From the cell containing the given text, extract its center point as (x, y) coordinate. 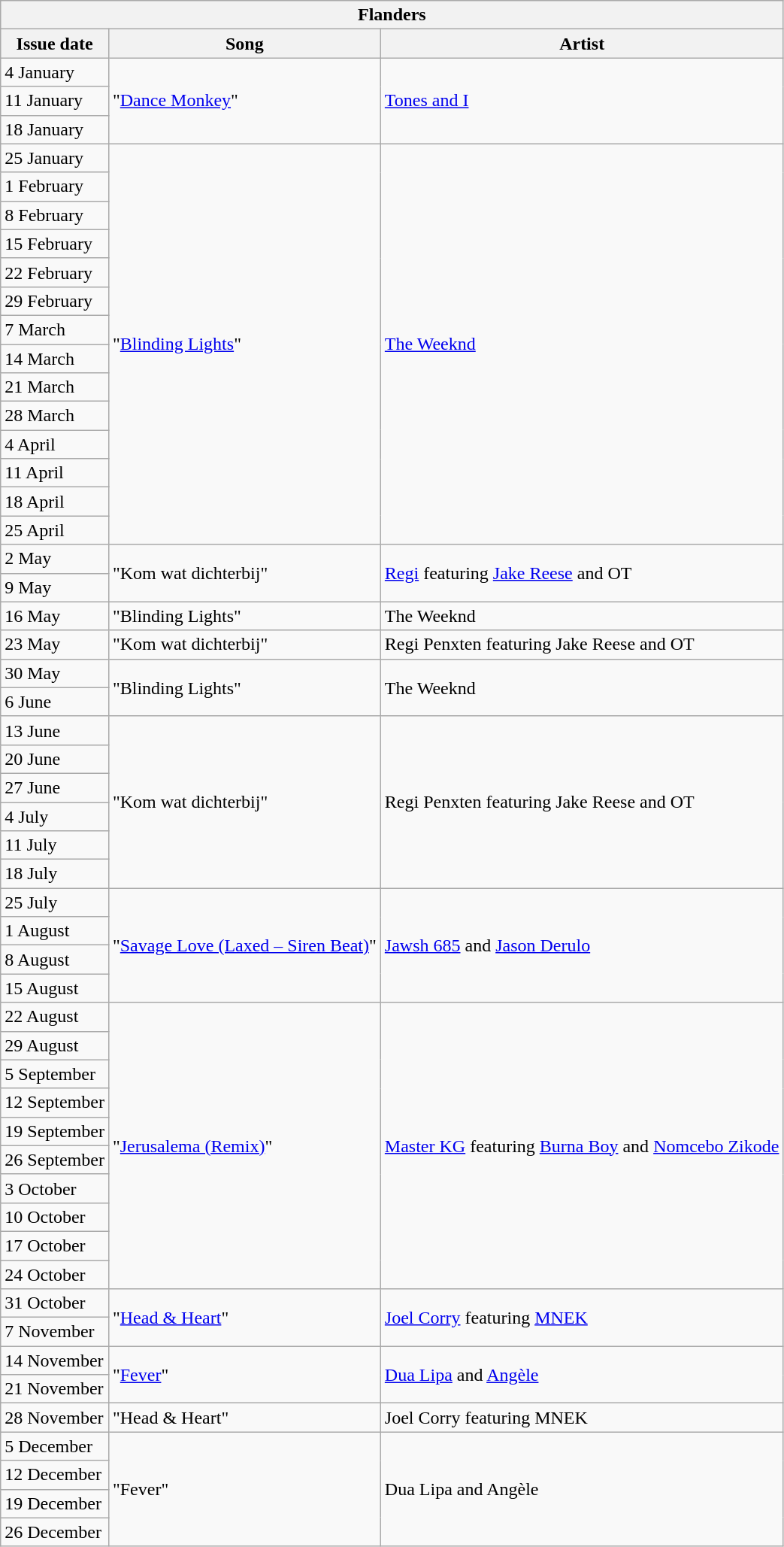
5 December (55, 1446)
8 August (55, 960)
"Jerusalema (Remix)" (244, 1146)
22 August (55, 1017)
4 July (55, 816)
Jawsh 685 and Jason Derulo (582, 945)
20 June (55, 759)
Issue date (55, 44)
7 March (55, 329)
Tones and I (582, 101)
10 October (55, 1217)
18 April (55, 502)
18 January (55, 129)
6 June (55, 702)
4 April (55, 444)
12 December (55, 1475)
21 March (55, 387)
22 February (55, 272)
14 November (55, 1360)
18 July (55, 874)
28 November (55, 1418)
25 April (55, 530)
11 July (55, 845)
9 May (55, 587)
Flanders (392, 15)
5 September (55, 1074)
30 May (55, 673)
11 January (55, 101)
29 August (55, 1045)
4 January (55, 72)
26 December (55, 1532)
Artist (582, 44)
Regi featuring Jake Reese and OT (582, 573)
8 February (55, 215)
Song (244, 44)
23 May (55, 645)
13 June (55, 730)
24 October (55, 1275)
"Dance Monkey" (244, 101)
19 December (55, 1503)
25 July (55, 902)
19 September (55, 1131)
15 August (55, 988)
11 April (55, 473)
29 February (55, 301)
16 May (55, 616)
14 March (55, 359)
31 October (55, 1303)
21 November (55, 1389)
28 March (55, 416)
2 May (55, 559)
Master KG featuring Burna Boy and Nomcebo Zikode (582, 1146)
1 February (55, 187)
17 October (55, 1245)
1 August (55, 931)
"Savage Love (Laxed – Siren Beat)" (244, 945)
25 January (55, 158)
3 October (55, 1188)
26 September (55, 1160)
27 June (55, 787)
15 February (55, 244)
12 September (55, 1103)
7 November (55, 1332)
